Output the (X, Y) coordinate of the center of the cell containing the given text.  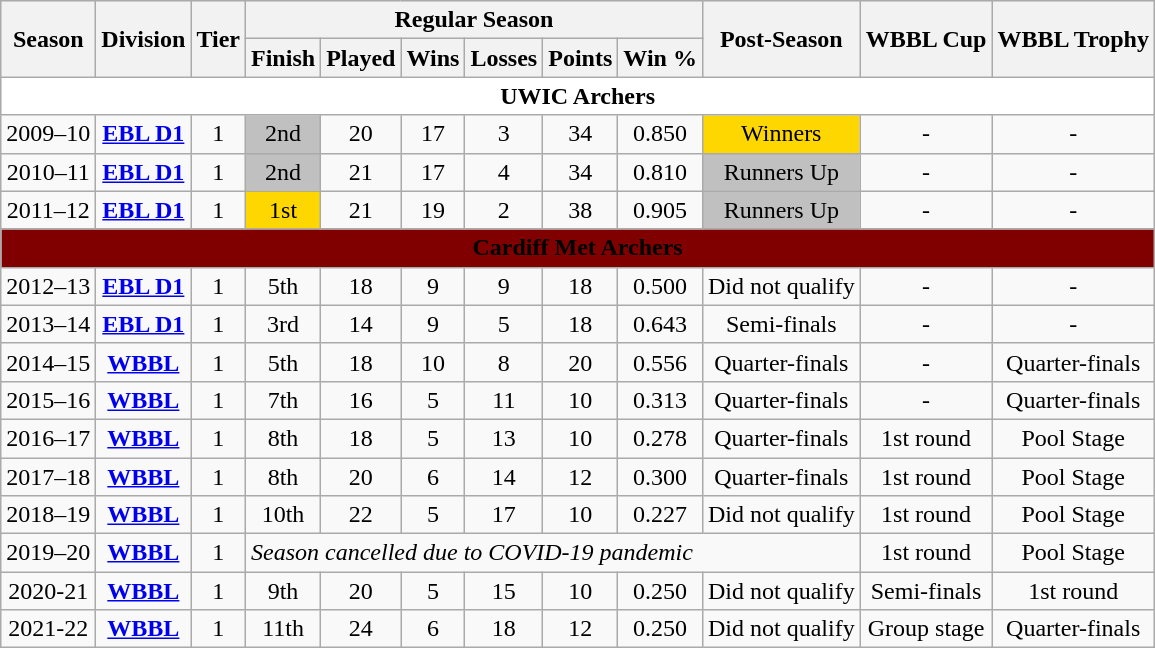
2011–12 (48, 210)
0.810 (660, 172)
15 (504, 591)
Season cancelled due to COVID-19 pandemic (554, 553)
Division (144, 39)
Played (361, 58)
24 (361, 629)
UWIC Archers (578, 96)
2021-22 (48, 629)
0.850 (660, 134)
2 (504, 210)
13 (504, 438)
2015–16 (48, 400)
2012–13 (48, 286)
0.500 (660, 286)
16 (361, 400)
0.227 (660, 515)
4 (504, 172)
0.643 (660, 324)
Group stage (926, 629)
11 (504, 400)
0.313 (660, 400)
Wins (433, 58)
0.300 (660, 477)
2018–19 (48, 515)
2009–10 (48, 134)
10th (284, 515)
0.905 (660, 210)
1st (284, 210)
8 (504, 362)
Losses (504, 58)
2020-21 (48, 591)
Post-Season (781, 39)
Points (580, 58)
Season (48, 39)
19 (433, 210)
2010–11 (48, 172)
Regular Season (474, 20)
WBBL Trophy (1073, 39)
22 (361, 515)
9th (284, 591)
2013–14 (48, 324)
3 (504, 134)
Win % (660, 58)
Cardiff Met Archers (578, 248)
2019–20 (48, 553)
Tier (218, 39)
Finish (284, 58)
2017–18 (48, 477)
0.556 (660, 362)
WBBL Cup (926, 39)
11th (284, 629)
2016–17 (48, 438)
2014–15 (48, 362)
7th (284, 400)
3rd (284, 324)
38 (580, 210)
0.278 (660, 438)
Winners (781, 134)
